Extract the (x, y) coordinate from the center of the cell holding the provided text.  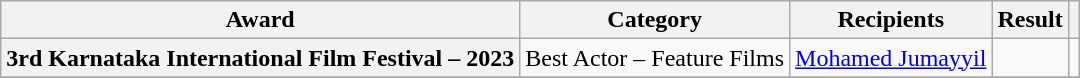
Mohamed Jumayyil (891, 58)
Award (260, 20)
Best Actor – Feature Films (655, 58)
Category (655, 20)
Result (1030, 20)
Recipients (891, 20)
3rd Karnataka International Film Festival – 2023 (260, 58)
